Return [x, y] of the center of cell containing provided text 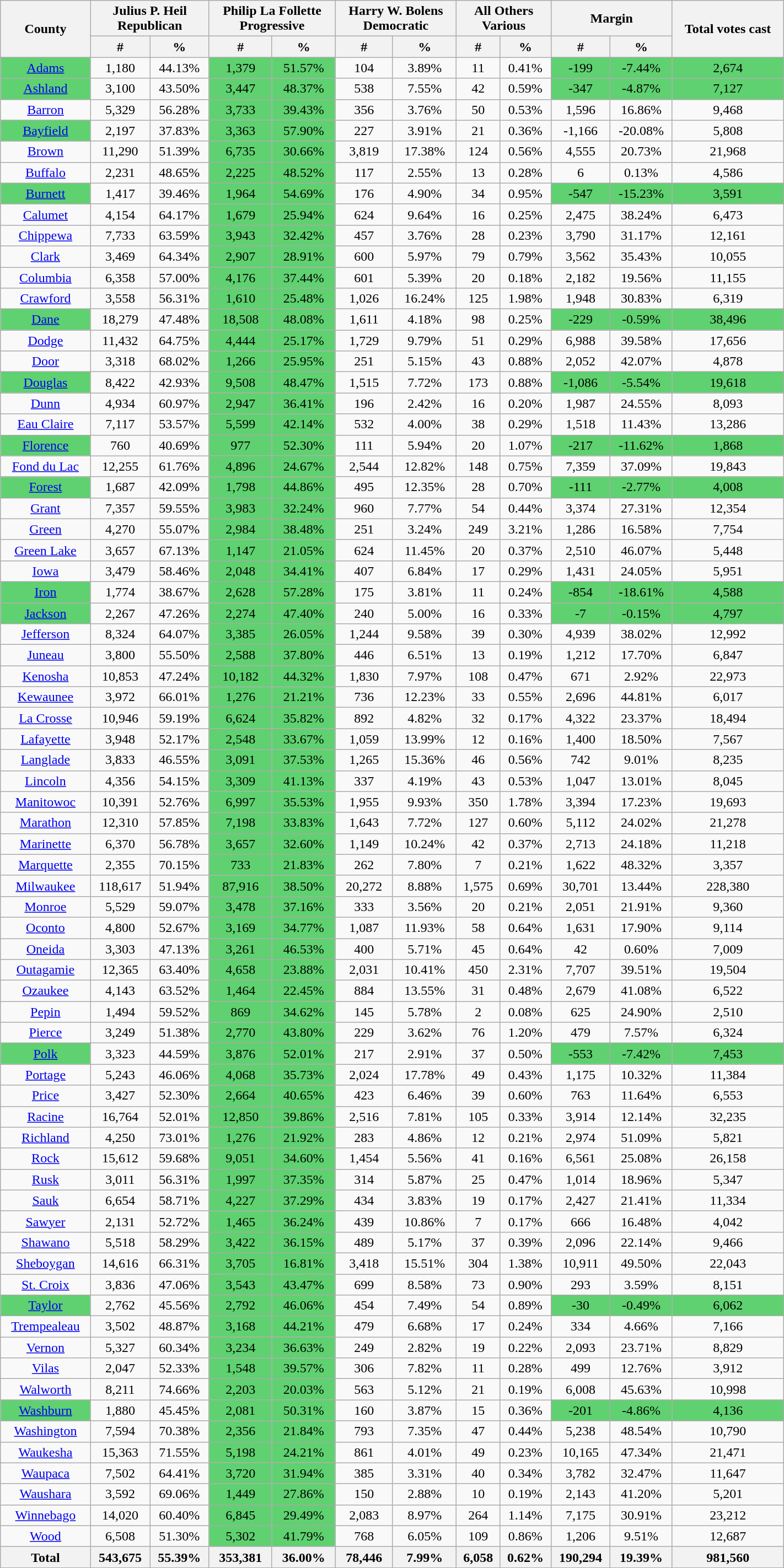
334 [580, 1327]
Manitowoc [45, 802]
3,447 [240, 89]
21.05% [303, 550]
15,612 [120, 1159]
37.80% [303, 655]
3,943 [240, 235]
38.67% [180, 592]
18.96% [641, 1179]
2,974 [580, 1138]
48.52% [303, 173]
6 [580, 173]
-15.23% [641, 193]
4,800 [120, 928]
Buffalo [45, 173]
742 [580, 760]
7,127 [728, 89]
37.44% [303, 277]
3,394 [580, 802]
4.86% [425, 1138]
13.01% [641, 781]
3,592 [120, 1494]
-854 [580, 592]
2.92% [641, 676]
Burnett [45, 193]
6,508 [120, 1536]
1,575 [478, 886]
7,453 [728, 1054]
6,324 [728, 1033]
43.47% [303, 1285]
70.15% [180, 865]
-553 [580, 1054]
4,154 [120, 214]
563 [364, 1389]
2,516 [364, 1117]
13.44% [641, 886]
8,211 [120, 1389]
58 [478, 928]
9.58% [425, 634]
2,083 [364, 1515]
63.59% [180, 235]
-217 [580, 445]
19,693 [728, 802]
9,468 [728, 110]
4,797 [728, 613]
54.69% [303, 193]
6,847 [728, 655]
53.57% [180, 424]
3,790 [580, 235]
3.21% [525, 529]
9.64% [425, 214]
3,374 [580, 508]
48.65% [180, 173]
6,522 [728, 991]
Waushara [45, 1494]
23.37% [641, 718]
0.50% [525, 1054]
5,518 [120, 1242]
64.07% [180, 634]
7,707 [580, 970]
356 [364, 110]
44.21% [303, 1327]
3,091 [240, 760]
Rusk [45, 1179]
21,968 [728, 152]
38 [478, 424]
457 [364, 235]
6,008 [580, 1389]
5.00% [425, 613]
9,051 [240, 1159]
3,479 [120, 571]
98 [478, 320]
37.53% [303, 760]
48.54% [641, 1431]
22.14% [641, 1242]
25.95% [303, 362]
76 [478, 1033]
1,147 [240, 550]
3,876 [240, 1054]
283 [364, 1138]
32.47% [641, 1473]
5,201 [728, 1494]
66.01% [180, 697]
11,155 [728, 277]
74.66% [180, 1389]
-1,166 [580, 131]
0.34% [525, 1473]
2,274 [240, 613]
400 [364, 949]
0.69% [525, 886]
Sawyer [45, 1221]
16.48% [641, 1221]
Iron [45, 592]
4,270 [120, 529]
23.71% [641, 1348]
1,464 [240, 991]
47 [478, 1431]
Pepin [45, 1012]
3.62% [425, 1033]
9.01% [641, 760]
0.70% [525, 487]
5,238 [580, 1431]
21.91% [641, 907]
15.36% [425, 760]
46 [478, 760]
1,449 [240, 1494]
7.49% [425, 1306]
3,385 [240, 634]
5,302 [240, 1536]
19.39% [641, 1557]
La Crosse [45, 718]
4,934 [120, 403]
-229 [580, 320]
13.55% [425, 991]
68.02% [180, 362]
61.76% [180, 466]
7.35% [425, 1431]
14,616 [120, 1263]
1,400 [580, 739]
15.51% [425, 1263]
7,733 [120, 235]
4,322 [580, 718]
21.21% [303, 697]
38,496 [728, 320]
40.69% [180, 445]
17.23% [641, 802]
7.55% [425, 89]
7,175 [580, 1515]
Douglas [45, 382]
3,169 [240, 928]
21.41% [641, 1200]
6,358 [120, 277]
2,984 [240, 529]
Outagamie [45, 970]
38.24% [641, 214]
0.86% [525, 1536]
Winnebago [45, 1515]
-4.87% [641, 89]
10.86% [425, 1221]
41.79% [303, 1536]
7.81% [425, 1117]
11,334 [728, 1200]
43.50% [180, 89]
Margin [611, 19]
4,227 [240, 1200]
4,356 [120, 781]
4,555 [580, 152]
24.90% [641, 1012]
0.18% [525, 277]
41.20% [641, 1494]
13.99% [425, 739]
148 [478, 466]
10,165 [580, 1452]
1,548 [240, 1368]
2,231 [120, 173]
1.14% [525, 1515]
Marinette [45, 844]
16.81% [303, 1263]
63.52% [180, 991]
41.13% [303, 781]
2,356 [240, 1431]
3,261 [240, 949]
3.24% [425, 529]
33 [478, 697]
175 [364, 592]
0.89% [525, 1306]
Sauk [45, 1200]
7,594 [120, 1431]
1,212 [580, 655]
104 [364, 68]
0.55% [525, 697]
30.91% [641, 1515]
0.30% [525, 634]
50.31% [303, 1410]
45.63% [641, 1389]
Clark [45, 256]
27.86% [303, 1494]
52.72% [180, 1221]
32.24% [303, 508]
18,494 [728, 718]
3.81% [425, 592]
30.66% [303, 152]
58.71% [180, 1200]
St. Croix [45, 1285]
625 [580, 1012]
3.87% [425, 1410]
Calumet [45, 214]
Wood [45, 1536]
21.92% [303, 1138]
3,100 [120, 89]
32.60% [303, 844]
10.32% [641, 1075]
34 [478, 193]
2,792 [240, 1306]
Julius P. HeilRepublican [150, 19]
2,544 [364, 466]
3,234 [240, 1348]
1,175 [580, 1075]
24.55% [641, 403]
33.83% [303, 823]
0.43% [525, 1075]
3,833 [120, 760]
64.34% [180, 256]
1,948 [580, 299]
0.20% [525, 403]
25.94% [303, 214]
9,466 [728, 1242]
981,560 [728, 1557]
1,379 [240, 68]
1,679 [240, 214]
5.39% [425, 277]
-7.44% [641, 68]
3,800 [120, 655]
1.07% [525, 445]
Philip La FolletteProgressive [272, 19]
42.09% [180, 487]
52.17% [180, 739]
1,047 [580, 781]
2,024 [364, 1075]
18,508 [240, 320]
2,096 [580, 1242]
6.05% [425, 1536]
47.13% [180, 949]
27.31% [641, 508]
32 [478, 718]
67.13% [180, 550]
2.91% [425, 1054]
543,675 [120, 1557]
52.76% [180, 802]
2,355 [120, 865]
2,628 [240, 592]
5.94% [425, 445]
2,674 [728, 68]
1,596 [580, 110]
407 [364, 571]
127 [478, 823]
190,294 [580, 1557]
4,939 [580, 634]
25.48% [303, 299]
24.21% [303, 1452]
10,182 [240, 676]
1.78% [525, 802]
4,176 [240, 277]
11,290 [120, 152]
1,244 [364, 634]
666 [580, 1221]
5.15% [425, 362]
3,558 [120, 299]
0.62% [525, 1557]
2,588 [240, 655]
2,031 [364, 970]
11.64% [641, 1096]
3,309 [240, 781]
Jefferson [45, 634]
1,494 [120, 1012]
52.33% [180, 1368]
262 [364, 865]
118,617 [120, 886]
18.50% [641, 739]
10,790 [728, 1431]
51 [478, 341]
17,656 [728, 341]
2,203 [240, 1389]
5,112 [580, 823]
12.23% [425, 697]
125 [478, 299]
7,754 [728, 529]
337 [364, 781]
25 [478, 1179]
44.13% [180, 68]
3.83% [425, 1200]
489 [364, 1242]
37.09% [641, 466]
17.70% [641, 655]
7,166 [728, 1327]
6.51% [425, 655]
12,365 [120, 970]
4,042 [728, 1221]
16.86% [641, 110]
37.35% [303, 1179]
78,446 [364, 1557]
11.93% [425, 928]
2,197 [120, 131]
Ashland [45, 89]
6,988 [580, 341]
1,611 [364, 320]
-0.59% [641, 320]
50 [478, 110]
Kenosha [45, 676]
55.39% [180, 1557]
892 [364, 718]
39.57% [303, 1368]
293 [580, 1285]
Jackson [45, 613]
5,329 [120, 110]
1,997 [240, 1179]
8,829 [728, 1348]
12,992 [728, 634]
57.90% [303, 131]
2,713 [580, 844]
446 [364, 655]
57.00% [180, 277]
79 [478, 256]
111 [364, 445]
4,896 [240, 466]
3,705 [240, 1263]
499 [580, 1368]
39.58% [641, 341]
2,664 [240, 1096]
Trempealeau [45, 1327]
4.01% [425, 1452]
9,508 [240, 382]
2,548 [240, 739]
3,323 [120, 1054]
0.08% [525, 1012]
3,782 [580, 1473]
21,471 [728, 1452]
-18.61% [641, 592]
4,008 [728, 487]
699 [364, 1285]
105 [478, 1117]
1,286 [580, 529]
Ozaukee [45, 991]
41.08% [641, 991]
6,319 [728, 299]
7,009 [728, 949]
4.18% [425, 320]
7,567 [728, 739]
-11.62% [641, 445]
35.53% [303, 802]
16.58% [641, 529]
-5.54% [641, 382]
Crawford [45, 299]
40 [478, 1473]
30,701 [580, 886]
42.14% [303, 424]
-7 [580, 613]
538 [364, 89]
26,158 [728, 1159]
7.77% [425, 508]
36.24% [303, 1221]
3,318 [120, 362]
47.34% [641, 1452]
4,586 [728, 173]
173 [478, 382]
39.46% [180, 193]
0.95% [525, 193]
35.82% [303, 718]
-111 [580, 487]
6,062 [728, 1306]
-201 [580, 1410]
9,114 [728, 928]
59.52% [180, 1012]
24.18% [641, 844]
51.39% [180, 152]
2,267 [120, 613]
12.82% [425, 466]
-20.08% [641, 131]
733 [240, 865]
-547 [580, 193]
2,182 [580, 277]
34.41% [303, 571]
36.41% [303, 403]
10,391 [120, 802]
109 [478, 1536]
1,729 [364, 341]
42.07% [641, 362]
450 [478, 970]
16.24% [425, 299]
1,798 [240, 487]
2.88% [425, 1494]
47.06% [180, 1285]
2.82% [425, 1348]
7,117 [120, 424]
Columbia [45, 277]
3.89% [425, 68]
Price [45, 1096]
17.90% [641, 928]
1,987 [580, 403]
51.57% [303, 68]
6,654 [120, 1200]
Lincoln [45, 781]
4.66% [641, 1327]
-2.77% [641, 487]
64.75% [180, 341]
304 [478, 1263]
6,017 [728, 697]
County [45, 29]
2,047 [120, 1368]
532 [364, 424]
0.13% [641, 173]
12.14% [641, 1117]
8.58% [425, 1285]
3,912 [728, 1368]
43.80% [303, 1033]
423 [364, 1096]
37.29% [303, 1200]
9.79% [425, 341]
Florence [45, 445]
Iowa [45, 571]
Dunn [45, 403]
3,427 [120, 1096]
47.48% [180, 320]
Langlade [45, 760]
Monroe [45, 907]
9.93% [425, 802]
32,235 [728, 1117]
2,907 [240, 256]
1,955 [364, 802]
Sheboygan [45, 1263]
10.24% [425, 844]
38.02% [641, 634]
39.86% [303, 1117]
600 [364, 256]
54.15% [180, 781]
46.07% [641, 550]
39.43% [303, 110]
37.83% [180, 131]
2,051 [580, 907]
217 [364, 1054]
21.83% [303, 865]
4,588 [728, 592]
6,553 [728, 1096]
47.24% [180, 676]
2,052 [580, 362]
Shawano [45, 1242]
1,149 [364, 844]
Door [45, 362]
45.56% [180, 1306]
71.55% [180, 1452]
36.63% [303, 1348]
150 [364, 1494]
33.67% [303, 739]
4,250 [120, 1138]
3,836 [120, 1285]
12,850 [240, 1117]
55.50% [180, 655]
11,432 [120, 341]
3,249 [120, 1033]
0.90% [525, 1285]
8.88% [425, 886]
6.46% [425, 1096]
Marquette [45, 865]
353,381 [240, 1557]
17.38% [425, 152]
Washburn [45, 1410]
60.97% [180, 403]
884 [364, 991]
Walworth [45, 1389]
22.45% [303, 991]
1,880 [120, 1410]
Oneida [45, 949]
25.17% [303, 341]
51.30% [180, 1536]
Dane [45, 320]
2.42% [425, 403]
56.78% [180, 844]
0.59% [525, 89]
11,218 [728, 844]
Forest [45, 487]
2,770 [240, 1033]
10.41% [425, 970]
26.05% [303, 634]
Marathon [45, 823]
8,422 [120, 382]
60.40% [180, 1515]
7.82% [425, 1368]
66.31% [180, 1263]
0.48% [525, 991]
8,235 [728, 760]
59.07% [180, 907]
4,444 [240, 341]
-347 [580, 89]
6,058 [478, 1557]
3,418 [364, 1263]
7.57% [641, 1033]
6,561 [580, 1159]
11,384 [728, 1075]
3.56% [425, 907]
7,359 [580, 466]
2,762 [120, 1306]
32.42% [303, 235]
46.53% [303, 949]
5.87% [425, 1179]
2,679 [580, 991]
0.79% [525, 256]
350 [478, 802]
4,068 [240, 1075]
Bayfield [45, 131]
4.19% [425, 781]
4.00% [425, 424]
1,265 [364, 760]
22,043 [728, 1263]
1,687 [120, 487]
7.99% [425, 1557]
57.85% [180, 823]
1,964 [240, 193]
18,279 [120, 320]
Chippewa [45, 235]
439 [364, 1221]
28.91% [303, 256]
0.75% [525, 466]
1,868 [728, 445]
6,473 [728, 214]
5,448 [728, 550]
5,198 [240, 1452]
Juneau [45, 655]
7,357 [120, 508]
10,946 [120, 718]
3.59% [641, 1285]
Oconto [45, 928]
2,947 [240, 403]
6.68% [425, 1327]
5.56% [425, 1159]
59.55% [180, 508]
48.37% [303, 89]
Polk [45, 1054]
454 [364, 1306]
Washington [45, 1431]
20,272 [364, 886]
15,363 [120, 1452]
1,266 [240, 362]
21,278 [728, 823]
1,180 [120, 68]
Green [45, 529]
3,983 [240, 508]
1.38% [525, 1263]
42.93% [180, 382]
6,997 [240, 802]
5.17% [425, 1242]
24.02% [641, 823]
12,354 [728, 508]
38.48% [303, 529]
21.84% [303, 1431]
1,014 [580, 1179]
3,303 [120, 949]
59.68% [180, 1159]
31.94% [303, 1473]
25.08% [641, 1159]
46.55% [180, 760]
4,878 [728, 362]
108 [478, 676]
Waukesha [45, 1452]
-199 [580, 68]
Lafayette [45, 739]
-4.86% [641, 1410]
34.60% [303, 1159]
41 [478, 1159]
44.59% [180, 1054]
Fond du Lac [45, 466]
333 [364, 907]
59.19% [180, 718]
1,206 [580, 1536]
2.31% [525, 970]
0.41% [525, 68]
4,136 [728, 1410]
1.20% [525, 1033]
385 [364, 1473]
3,819 [364, 152]
4,143 [120, 991]
1,774 [120, 592]
11.45% [425, 550]
5.97% [425, 256]
12,687 [728, 1536]
31.17% [641, 235]
All OthersVarious [504, 19]
869 [240, 1012]
4.90% [425, 193]
64.17% [180, 214]
3,720 [240, 1473]
Dodge [45, 341]
306 [364, 1368]
6.84% [425, 571]
55.07% [180, 529]
34.77% [303, 928]
7.97% [425, 676]
44.32% [303, 676]
160 [364, 1410]
2,696 [580, 697]
8,324 [120, 634]
3.91% [425, 131]
5,327 [120, 1348]
69.06% [180, 1494]
2,475 [580, 214]
3,168 [240, 1327]
35.43% [641, 256]
10,998 [728, 1389]
48.08% [303, 320]
44.86% [303, 487]
Kewaunee [45, 697]
3,502 [120, 1327]
64.41% [180, 1473]
Racine [45, 1117]
Green Lake [45, 550]
5,821 [728, 1138]
1,026 [364, 299]
73.01% [180, 1138]
11.43% [641, 424]
3,357 [728, 865]
48.32% [641, 865]
9,360 [728, 907]
45 [478, 949]
17.78% [425, 1075]
196 [364, 403]
23.88% [303, 970]
12,255 [120, 466]
58.46% [180, 571]
-1,086 [580, 382]
960 [364, 508]
768 [364, 1536]
2,225 [240, 173]
1,830 [364, 676]
240 [364, 613]
10,853 [120, 676]
52.67% [180, 928]
3,562 [580, 256]
8,045 [728, 781]
0.39% [525, 1242]
20.03% [303, 1389]
760 [120, 445]
30.83% [641, 299]
60.34% [180, 1348]
5,243 [120, 1075]
-0.15% [641, 613]
19,618 [728, 382]
4,658 [240, 970]
0.22% [525, 1348]
70.38% [180, 1431]
56.28% [180, 110]
434 [364, 1200]
3,478 [240, 907]
73 [478, 1285]
2,131 [120, 1221]
229 [364, 1033]
117 [364, 173]
5,808 [728, 131]
1,610 [240, 299]
5.12% [425, 1389]
3,422 [240, 1242]
47.40% [303, 613]
29.49% [303, 1515]
Total votes cast [728, 29]
12,310 [120, 823]
1,087 [364, 928]
24.05% [641, 571]
12.76% [641, 1368]
19,504 [728, 970]
736 [364, 697]
36.15% [303, 1242]
4.82% [425, 718]
40.65% [303, 1096]
10 [478, 1494]
10,911 [580, 1263]
31 [478, 991]
8.97% [425, 1515]
2,048 [240, 571]
6,624 [240, 718]
13,286 [728, 424]
Barron [45, 110]
7,502 [120, 1473]
763 [580, 1096]
3,972 [120, 697]
19.56% [641, 277]
7,198 [240, 823]
24.67% [303, 466]
861 [364, 1452]
Harry W. BolensDemocratic [396, 19]
1,431 [580, 571]
Brown [45, 152]
14,020 [120, 1515]
36.00% [303, 1557]
3,363 [240, 131]
5,951 [728, 571]
2 [478, 1012]
145 [364, 1012]
-0.49% [641, 1306]
19,843 [728, 466]
51.38% [180, 1033]
176 [364, 193]
1,417 [120, 193]
8,151 [728, 1285]
11,647 [728, 1473]
8,093 [728, 403]
1.98% [525, 299]
1,622 [580, 865]
63.40% [180, 970]
23,212 [728, 1515]
Adams [45, 68]
3,543 [240, 1285]
264 [478, 1515]
2,081 [240, 1410]
45.45% [180, 1410]
5,529 [120, 907]
48.87% [180, 1327]
7.80% [425, 865]
1,631 [580, 928]
1,515 [364, 382]
1,465 [240, 1221]
3,733 [240, 110]
3.31% [425, 1473]
10,055 [728, 256]
1,454 [364, 1159]
3,591 [728, 193]
3,011 [120, 1179]
227 [364, 131]
-30 [580, 1306]
15 [478, 1410]
Milwaukee [45, 886]
22,973 [728, 676]
47.26% [180, 613]
5.71% [425, 949]
314 [364, 1179]
Grant [45, 508]
6,845 [240, 1515]
-7.42% [641, 1054]
87,916 [240, 886]
2.55% [425, 173]
2,143 [580, 1494]
977 [240, 445]
495 [364, 487]
3,469 [120, 256]
49.50% [641, 1263]
39.51% [641, 970]
16,764 [120, 1117]
124 [478, 152]
Vilas [45, 1368]
20.73% [641, 152]
48.47% [303, 382]
58.29% [180, 1242]
51.09% [641, 1138]
1,518 [580, 424]
12.35% [425, 487]
Taylor [45, 1306]
Richland [45, 1138]
793 [364, 1431]
671 [580, 676]
Eau Claire [45, 424]
2,427 [580, 1200]
5,599 [240, 424]
Total [45, 1557]
Portage [45, 1075]
38.50% [303, 886]
34.62% [303, 1012]
Vernon [45, 1348]
12,161 [728, 235]
Waupaca [45, 1473]
5.78% [425, 1012]
9.51% [641, 1536]
57.28% [303, 592]
44.81% [641, 697]
601 [364, 277]
Pierce [45, 1033]
3,948 [120, 739]
Rock [45, 1159]
51.94% [180, 886]
2,093 [580, 1348]
228,380 [728, 886]
35.73% [303, 1075]
6,370 [120, 844]
1,643 [364, 823]
3,914 [580, 1117]
37.16% [303, 907]
5,347 [728, 1179]
6,735 [240, 152]
1,059 [364, 739]
